From the cell containing the given text, extract its center point as (X, Y) coordinate. 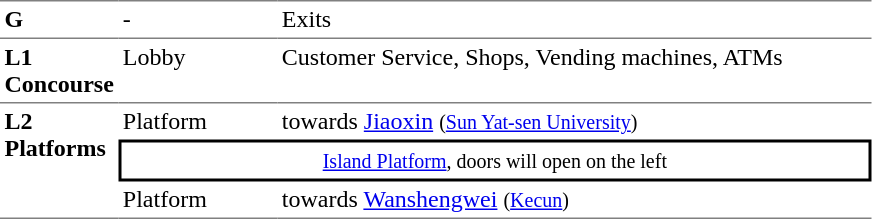
Customer Service, Shops, Vending machines, ATMs (574, 71)
Exits (574, 19)
Lobby (198, 71)
Platform (198, 122)
- (198, 19)
G (59, 19)
Island Platform, doors will open on the left (494, 161)
towards Jiaoxin (Sun Yat-sen University) (574, 122)
L1Concourse (59, 71)
